Extract the [X, Y] coordinate from the center of the cell holding the provided text.  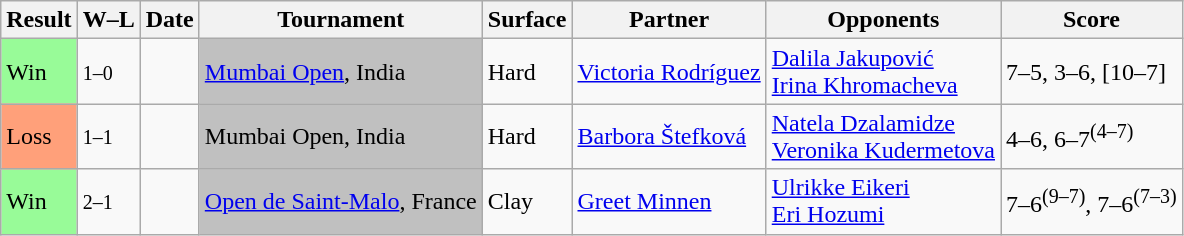
Loss [39, 136]
Victoria Rodríguez [669, 72]
Date [170, 20]
Ulrikke Eikeri Eri Hozumi [883, 202]
Dalila Jakupović Irina Khromacheva [883, 72]
Tournament [340, 20]
4–6, 6–7(4–7) [1092, 136]
Result [39, 20]
Clay [527, 202]
7–6(9–7), 7–6(7–3) [1092, 202]
Open de Saint-Malo, France [340, 202]
1–0 [108, 72]
7–5, 3–6, [10–7] [1092, 72]
Greet Minnen [669, 202]
Surface [527, 20]
Opponents [883, 20]
Score [1092, 20]
1–1 [108, 136]
Partner [669, 20]
2–1 [108, 202]
W–L [108, 20]
Barbora Štefková [669, 136]
Natela Dzalamidze Veronika Kudermetova [883, 136]
